Output the [X, Y] coordinate of the center of the cell containing the given text.  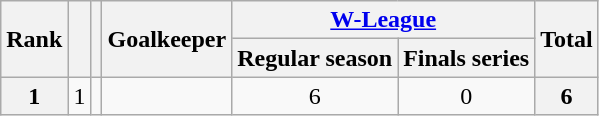
Total [567, 39]
0 [466, 96]
Rank [34, 39]
Goalkeeper [167, 39]
Finals series [466, 58]
Regular season [315, 58]
W-League [384, 20]
